Extract the (x, y) coordinate from the center of the cell holding the provided text.  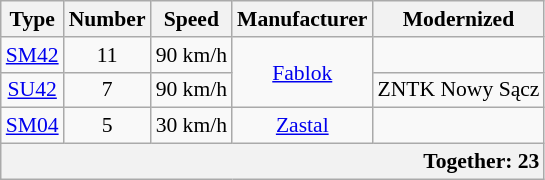
SM42 (32, 55)
Manufacturer (302, 19)
Modernized (458, 19)
Zastal (302, 126)
Type (32, 19)
Together: 23 (273, 162)
SU42 (32, 90)
Speed (192, 19)
11 (108, 55)
SM04 (32, 126)
30 km/h (192, 126)
5 (108, 126)
Fablok (302, 72)
7 (108, 90)
Number (108, 19)
ZNTK Nowy Sącz (458, 90)
